Extract the [X, Y] coordinate from the center of the cell holding the provided text.  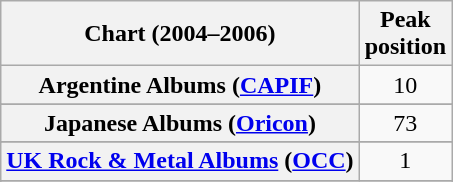
Chart (2004–2006) [180, 34]
73 [405, 123]
10 [405, 85]
Argentine Albums (CAPIF) [180, 85]
Peakposition [405, 34]
Japanese Albums (Oricon) [180, 123]
UK Rock & Metal Albums (OCC) [180, 161]
1 [405, 161]
